Output the [X, Y] coordinate of the center of the cell containing the given text.  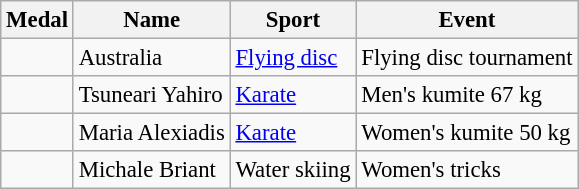
Sport [293, 20]
Flying disc [293, 58]
Tsuneari Yahiro [152, 95]
Name [152, 20]
Michale Briant [152, 170]
Men's kumite 67 kg [467, 95]
Event [467, 20]
Australia [152, 58]
Women's kumite 50 kg [467, 133]
Women's tricks [467, 170]
Maria Alexiadis [152, 133]
Flying disc tournament [467, 58]
Medal [38, 20]
Water skiing [293, 170]
